Capture the cell that displays the provided text and extract its (x, y) central coordinate. 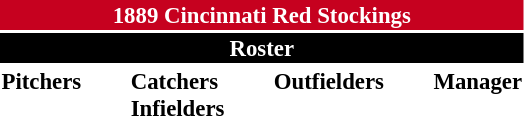
1889 Cincinnati Red Stockings (262, 15)
Roster (262, 48)
